Extract the (X, Y) coordinate from the center of the cell holding the provided text.  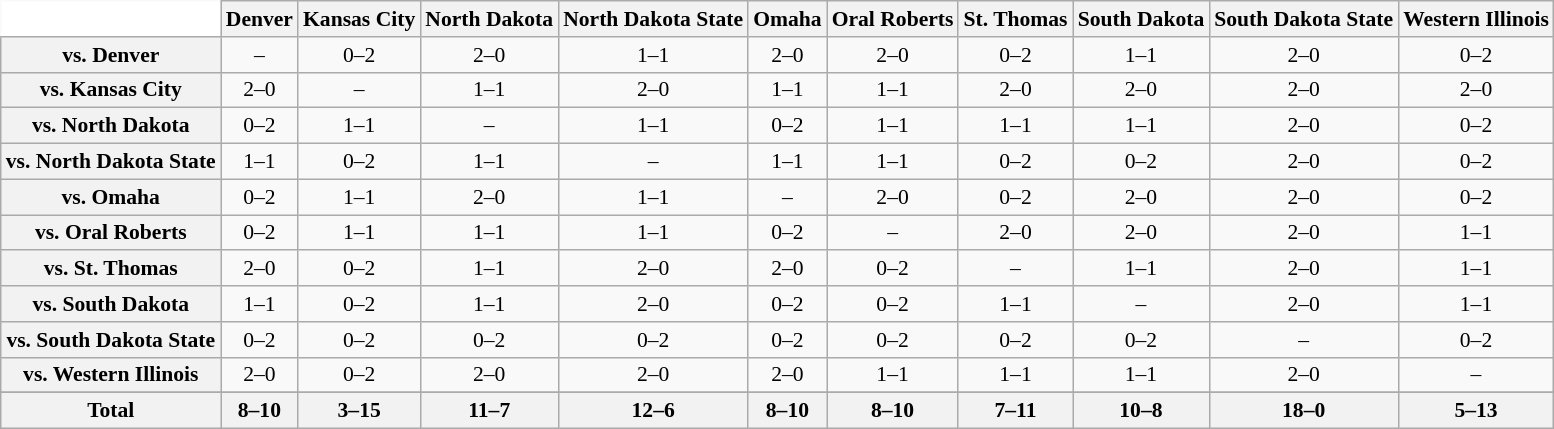
vs. St. Thomas (111, 269)
Denver (260, 19)
vs. Kansas City (111, 90)
7–11 (1015, 411)
vs. Oral Roberts (111, 233)
Omaha (787, 19)
vs. Denver (111, 55)
vs. South Dakota State (111, 340)
3–15 (359, 411)
Kansas City (359, 19)
St. Thomas (1015, 19)
Total (111, 411)
vs. North Dakota (111, 126)
vs. South Dakota (111, 304)
vs. Omaha (111, 197)
11–7 (489, 411)
North Dakota State (653, 19)
10–8 (1142, 411)
vs. Western Illinois (111, 375)
Oral Roberts (893, 19)
18–0 (1304, 411)
5–13 (1476, 411)
South Dakota State (1304, 19)
North Dakota (489, 19)
Western Illinois (1476, 19)
12–6 (653, 411)
South Dakota (1142, 19)
vs. North Dakota State (111, 162)
